Return the (X, Y) coordinate for the center point of the cell that contains the specified text.  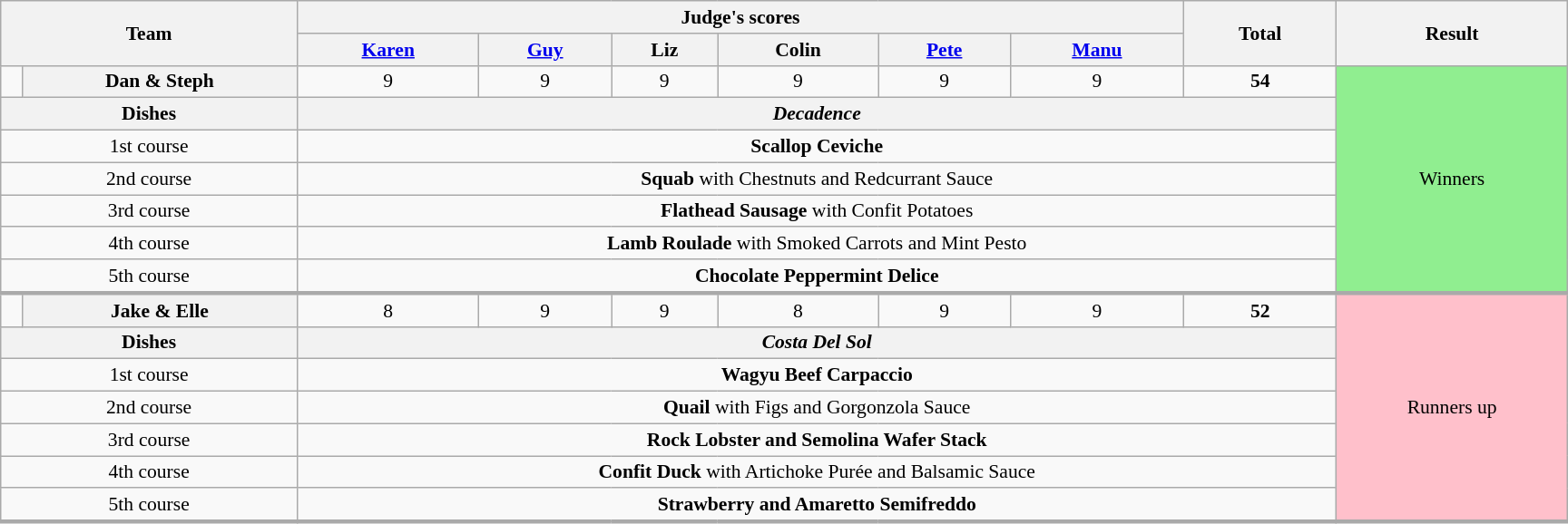
Quail with Figs and Gorgonzola Sauce (817, 408)
Team (149, 33)
Total (1260, 33)
Wagyu Beef Carpaccio (817, 375)
Manu (1096, 50)
Costa Del Sol (817, 343)
Squab with Chestnuts and Redcurrant Sauce (817, 179)
Decadence (817, 114)
Liz (664, 50)
Flathead Sausage with Confit Potatoes (817, 211)
Strawberry and Amaretto Semifreddo (817, 506)
Judge's scores (740, 17)
Lamb Roulade with Smoked Carrots and Mint Pesto (817, 244)
Karen (388, 50)
Chocolate Peppermint Delice (817, 276)
54 (1260, 82)
Rock Lobster and Semolina Wafer Stack (817, 440)
Scallop Ceviche (817, 147)
52 (1260, 310)
Colin (799, 50)
Winners (1452, 180)
Pete (944, 50)
Confit Duck with Artichoke Purée and Balsamic Sauce (817, 472)
Guy (545, 50)
Jake & Elle (160, 310)
Dan & Steph (160, 82)
Runners up (1452, 407)
Result (1452, 33)
